Determine the (X, Y) coordinate at the center of the cell enclosing the given text.  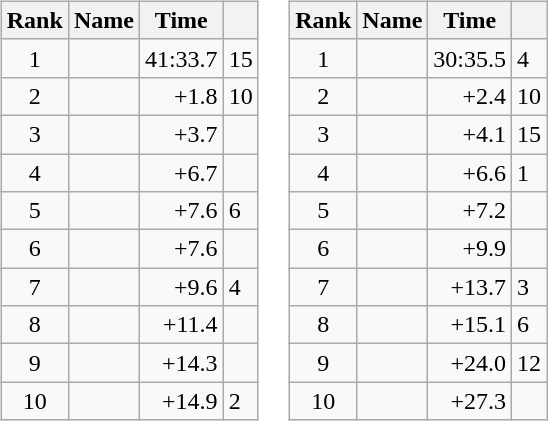
+2.4 (470, 96)
12 (530, 363)
+6.6 (470, 173)
+27.3 (470, 401)
+14.3 (181, 363)
+3.7 (181, 134)
+1.8 (181, 96)
+7.2 (470, 211)
+14.9 (181, 401)
+6.7 (181, 173)
41:33.7 (181, 58)
30:35.5 (470, 58)
+4.1 (470, 134)
+11.4 (181, 325)
+13.7 (470, 287)
+9.9 (470, 249)
+9.6 (181, 287)
+24.0 (470, 363)
+15.1 (470, 325)
